For the text-containing cell, return its midpoint in (x, y) coordinate format. 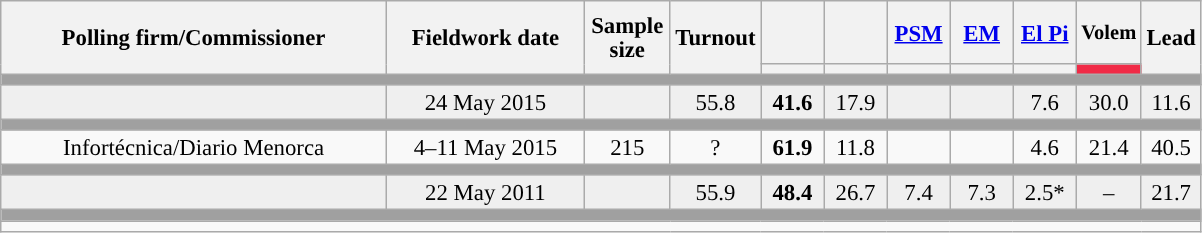
Infortécnica/Diario Menorca (194, 148)
PSM (918, 32)
4.6 (1044, 148)
EM (982, 32)
Sample size (627, 38)
Lead (1171, 38)
48.4 (792, 194)
11.6 (1171, 102)
Turnout (716, 38)
4–11 May 2015 (485, 148)
21.7 (1171, 194)
7.6 (1044, 102)
7.3 (982, 194)
30.0 (1108, 102)
Volem (1108, 32)
Fieldwork date (485, 38)
55.9 (716, 194)
26.7 (856, 194)
61.9 (792, 148)
215 (627, 148)
2.5* (1044, 194)
40.5 (1171, 148)
22 May 2011 (485, 194)
21.4 (1108, 148)
24 May 2015 (485, 102)
17.9 (856, 102)
55.8 (716, 102)
El Pi (1044, 32)
11.8 (856, 148)
41.6 (792, 102)
– (1108, 194)
Polling firm/Commissioner (194, 38)
? (716, 148)
7.4 (918, 194)
